Identify which cell holds the provided text, then report its [x, y] central coordinate. 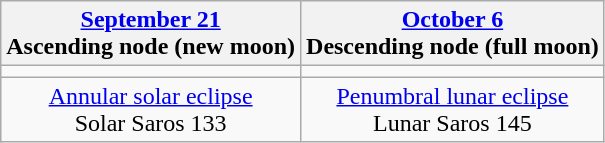
Annular solar eclipseSolar Saros 133 [151, 110]
September 21Ascending node (new moon) [151, 34]
October 6Descending node (full moon) [453, 34]
Penumbral lunar eclipseLunar Saros 145 [453, 110]
